Provide the [X, Y] coordinate of the cell's center where the given text is located.  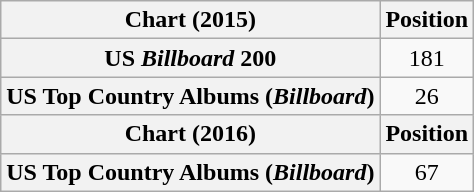
181 [427, 58]
Chart (2016) [190, 134]
26 [427, 96]
Chart (2015) [190, 20]
US Billboard 200 [190, 58]
67 [427, 172]
